Return (x, y) of the center of cell containing provided text 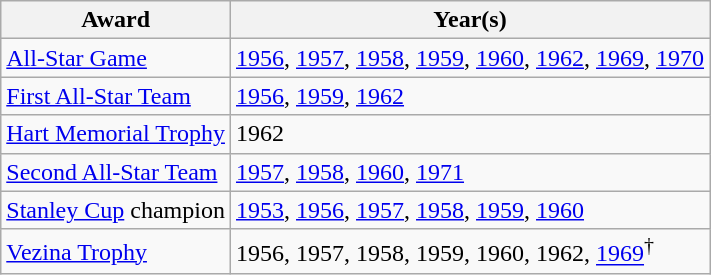
1957, 1958, 1960, 1971 (470, 172)
Stanley Cup champion (116, 210)
1956, 1959, 1962 (470, 96)
All-Star Game (116, 58)
Second All-Star Team (116, 172)
1962 (470, 134)
Award (116, 20)
First All-Star Team (116, 96)
1956, 1957, 1958, 1959, 1960, 1962, 1969, 1970 (470, 58)
Hart Memorial Trophy (116, 134)
1953, 1956, 1957, 1958, 1959, 1960 (470, 210)
Year(s) (470, 20)
1956, 1957, 1958, 1959, 1960, 1962, 1969† (470, 252)
Vezina Trophy (116, 252)
